Scan for the cell matching the given text and deliver its (X, Y) coordinate at center. 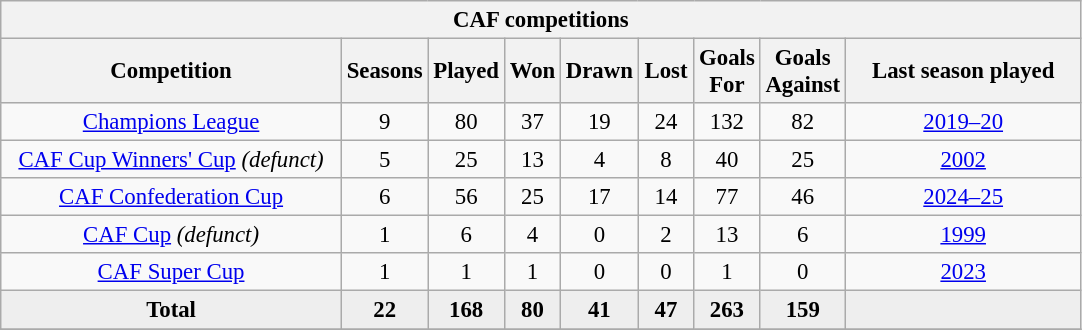
2019–20 (963, 122)
22 (384, 310)
2002 (963, 160)
263 (727, 310)
Won (532, 72)
40 (727, 160)
24 (666, 122)
Seasons (384, 72)
CAF Cup Winners' Cup (defunct) (172, 160)
82 (802, 122)
Competition (172, 72)
CAF Super Cup (172, 273)
47 (666, 310)
56 (466, 197)
Lost (666, 72)
37 (532, 122)
CAF competitions (541, 20)
Goals For (727, 72)
2 (666, 235)
8 (666, 160)
159 (802, 310)
Total (172, 310)
CAF Confederation Cup (172, 197)
19 (600, 122)
46 (802, 197)
17 (600, 197)
2023 (963, 273)
5 (384, 160)
Played (466, 72)
168 (466, 310)
1999 (963, 235)
9 (384, 122)
Drawn (600, 72)
14 (666, 197)
Goals Against (802, 72)
Last season played (963, 72)
132 (727, 122)
77 (727, 197)
2024–25 (963, 197)
41 (600, 310)
Champions League (172, 122)
CAF Cup (defunct) (172, 235)
